Identify which cell holds the provided text, then report its (x, y) central coordinate. 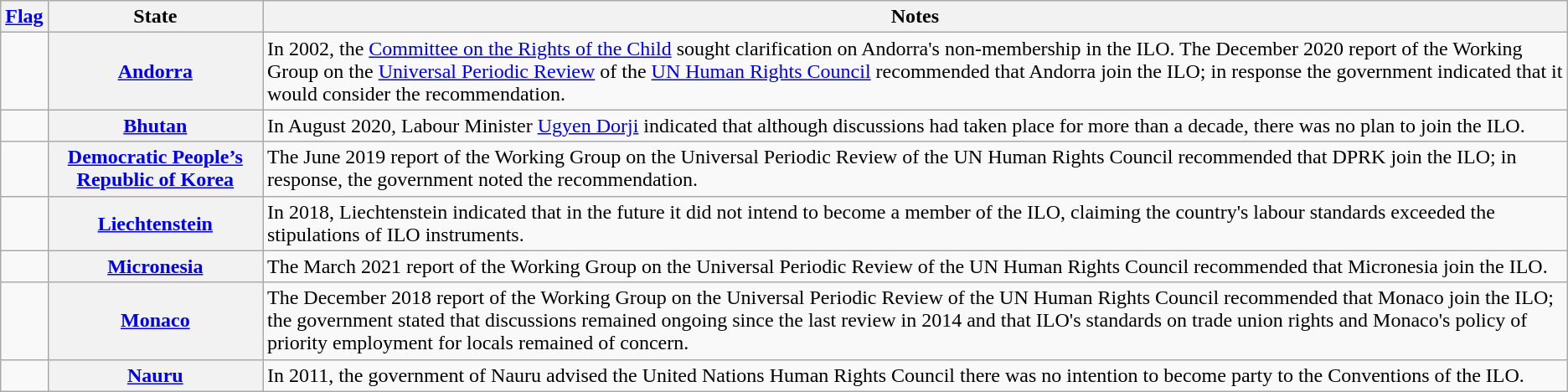
The March 2021 report of the Working Group on the Universal Periodic Review of the UN Human Rights Council recommended that Micronesia join the ILO. (916, 266)
Andorra (155, 71)
Monaco (155, 321)
Notes (916, 17)
Democratic People’s Republic of Korea (155, 169)
Flag (24, 17)
Liechtenstein (155, 223)
State (155, 17)
Bhutan (155, 126)
Nauru (155, 375)
Micronesia (155, 266)
